Locate the cell with the specified text and output its [x, y] center coordinate. 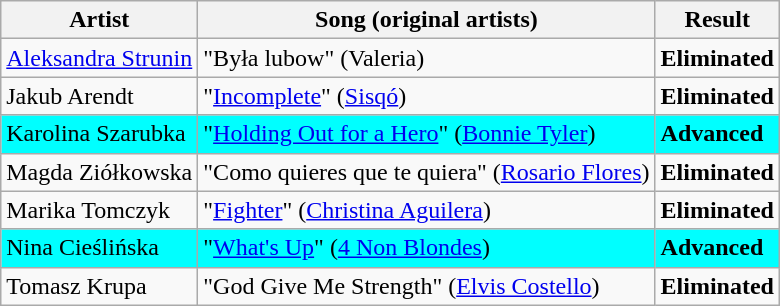
"Como quieres que te quiera" (Rosario Flores) [426, 172]
Song (original artists) [426, 20]
"Była lubow" (Valeria) [426, 58]
Jakub Arendt [100, 96]
Tomasz Krupa [100, 286]
Artist [100, 20]
Aleksandra Strunin [100, 58]
"What's Up" (4 Non Blondes) [426, 248]
Magda Ziółkowska [100, 172]
"God Give Me Strength" (Elvis Costello) [426, 286]
"Holding Out for a Hero" (Bonnie Tyler) [426, 134]
"Incomplete" (Sisqó) [426, 96]
"Fighter" (Christina Aguilera) [426, 210]
Karolina Szarubka [100, 134]
Result [717, 20]
Nina Cieślińska [100, 248]
Marika Tomczyk [100, 210]
